For the text-containing cell, return its midpoint in (x, y) coordinate format. 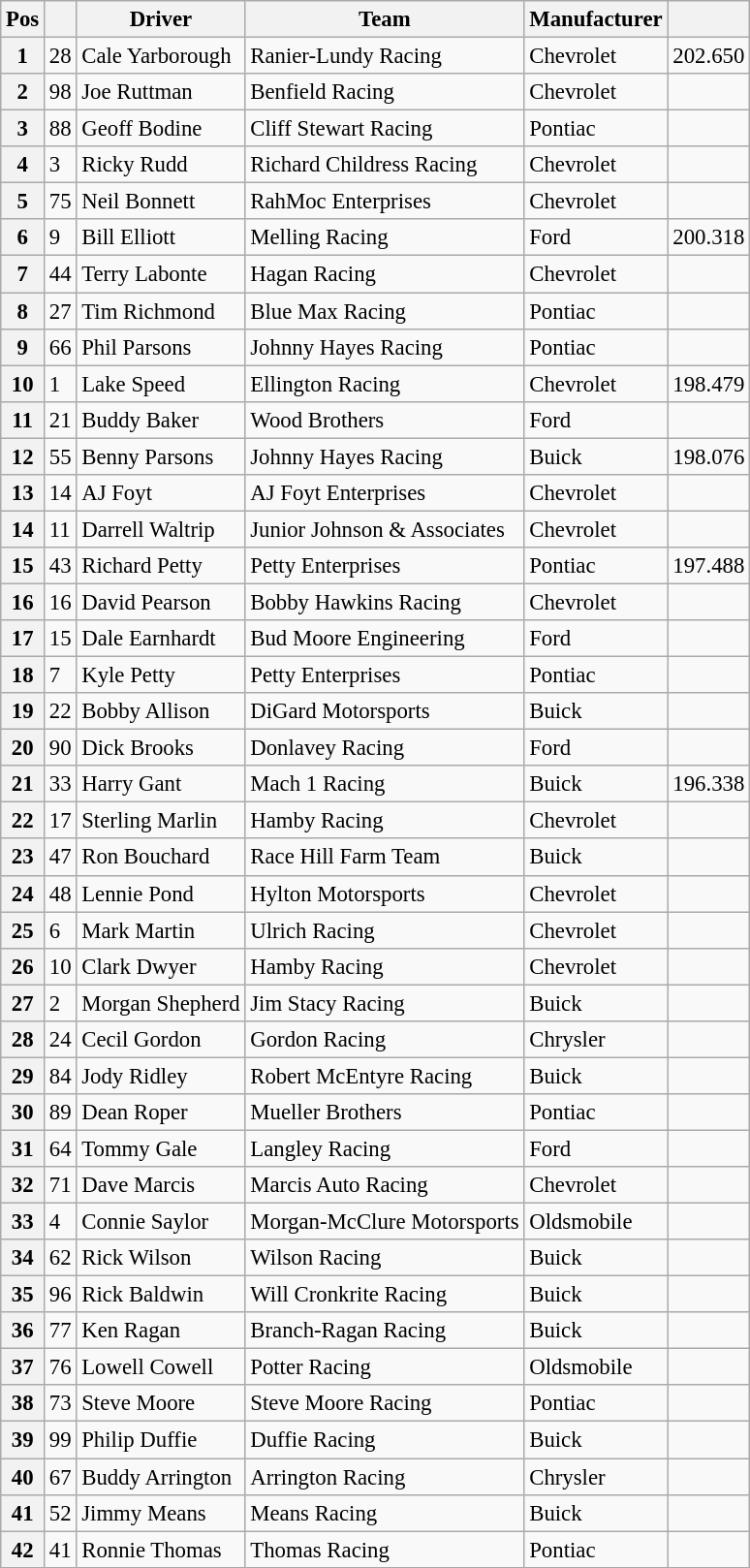
Clark Dwyer (161, 966)
34 (23, 1258)
Lennie Pond (161, 894)
Mueller Brothers (385, 1113)
12 (23, 456)
90 (60, 748)
Team (385, 19)
Kyle Petty (161, 675)
36 (23, 1331)
Terry Labonte (161, 274)
Pos (23, 19)
30 (23, 1113)
Bud Moore Engineering (385, 639)
98 (60, 92)
42 (23, 1550)
43 (60, 566)
84 (60, 1076)
Gordon Racing (385, 1040)
Buddy Arrington (161, 1477)
Harry Gant (161, 784)
5 (23, 202)
39 (23, 1440)
Geoff Bodine (161, 129)
198.479 (709, 384)
Philip Duffie (161, 1440)
Dale Earnhardt (161, 639)
Ricky Rudd (161, 165)
202.650 (709, 56)
89 (60, 1113)
Hylton Motorsports (385, 894)
96 (60, 1295)
Driver (161, 19)
Race Hill Farm Team (385, 858)
Jody Ridley (161, 1076)
196.338 (709, 784)
44 (60, 274)
Duffie Racing (385, 1440)
Rick Wilson (161, 1258)
75 (60, 202)
48 (60, 894)
29 (23, 1076)
Ulrich Racing (385, 930)
Ronnie Thomas (161, 1550)
20 (23, 748)
Connie Saylor (161, 1222)
Richard Childress Racing (385, 165)
Branch-Ragan Racing (385, 1331)
AJ Foyt (161, 493)
Benny Parsons (161, 456)
Benfield Racing (385, 92)
Jimmy Means (161, 1513)
Thomas Racing (385, 1550)
Cecil Gordon (161, 1040)
Darrell Waltrip (161, 529)
197.488 (709, 566)
Donlavey Racing (385, 748)
Junior Johnson & Associates (385, 529)
Joe Ruttman (161, 92)
Mark Martin (161, 930)
77 (60, 1331)
73 (60, 1404)
Wilson Racing (385, 1258)
Lake Speed (161, 384)
Buddy Baker (161, 420)
Richard Petty (161, 566)
26 (23, 966)
Rick Baldwin (161, 1295)
55 (60, 456)
18 (23, 675)
Marcis Auto Racing (385, 1185)
RahMoc Enterprises (385, 202)
Means Racing (385, 1513)
Mach 1 Racing (385, 784)
37 (23, 1367)
76 (60, 1367)
Bill Elliott (161, 237)
Ken Ragan (161, 1331)
Potter Racing (385, 1367)
Jim Stacy Racing (385, 1003)
DiGard Motorsports (385, 711)
Steve Moore Racing (385, 1404)
Tommy Gale (161, 1148)
52 (60, 1513)
Tim Richmond (161, 311)
40 (23, 1477)
Lowell Cowell (161, 1367)
Morgan Shepherd (161, 1003)
88 (60, 129)
47 (60, 858)
Hagan Racing (385, 274)
23 (23, 858)
Cale Yarborough (161, 56)
Dean Roper (161, 1113)
19 (23, 711)
Phil Parsons (161, 347)
Blue Max Racing (385, 311)
8 (23, 311)
Dick Brooks (161, 748)
Ellington Racing (385, 384)
David Pearson (161, 602)
38 (23, 1404)
Melling Racing (385, 237)
198.076 (709, 456)
Steve Moore (161, 1404)
Bobby Allison (161, 711)
31 (23, 1148)
99 (60, 1440)
Will Cronkrite Racing (385, 1295)
AJ Foyt Enterprises (385, 493)
66 (60, 347)
67 (60, 1477)
Langley Racing (385, 1148)
Cliff Stewart Racing (385, 129)
Bobby Hawkins Racing (385, 602)
Ranier-Lundy Racing (385, 56)
Sterling Marlin (161, 821)
Manufacturer (596, 19)
32 (23, 1185)
64 (60, 1148)
Arrington Racing (385, 1477)
62 (60, 1258)
25 (23, 930)
200.318 (709, 237)
Robert McEntyre Racing (385, 1076)
35 (23, 1295)
71 (60, 1185)
Neil Bonnett (161, 202)
Morgan-McClure Motorsports (385, 1222)
Ron Bouchard (161, 858)
Wood Brothers (385, 420)
13 (23, 493)
Dave Marcis (161, 1185)
